Output the (X, Y) coordinate of the center of the cell containing the given text.  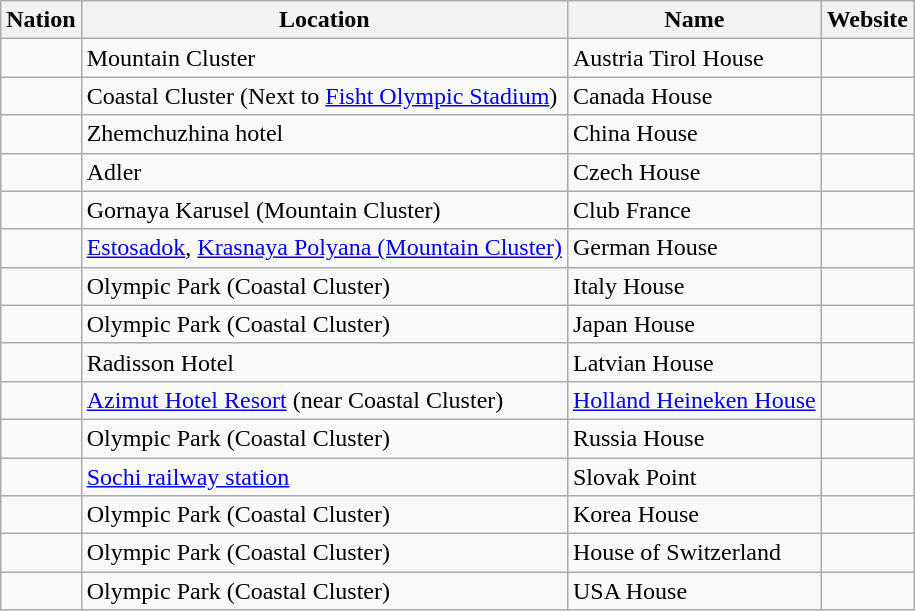
Coastal Cluster (Next to Fisht Olympic Stadium) (324, 96)
German House (694, 248)
Italy House (694, 286)
Location (324, 20)
Austria Tirol House (694, 58)
Mountain Cluster (324, 58)
Gornaya Karusel (Mountain Cluster) (324, 210)
Korea House (694, 515)
Nation (41, 20)
Japan House (694, 324)
Radisson Hotel (324, 362)
Sochi railway station (324, 477)
Azimut Hotel Resort (near Coastal Cluster) (324, 400)
Zhemchuzhina hotel (324, 134)
Canada House (694, 96)
Adler (324, 172)
Slovak Point (694, 477)
Estosadok, Krasnaya Polyana (Mountain Cluster) (324, 248)
Holland Heineken House (694, 400)
Czech House (694, 172)
Website (867, 20)
House of Switzerland (694, 553)
Club France (694, 210)
USA House (694, 591)
Russia House (694, 438)
Latvian House (694, 362)
China House (694, 134)
Name (694, 20)
